Output the [x, y] coordinate of the center of the cell containing the given text.  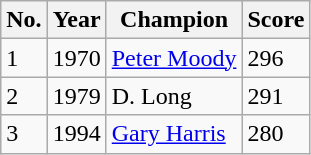
291 [276, 96]
1994 [76, 134]
296 [276, 58]
280 [276, 134]
Peter Moody [174, 58]
1979 [76, 96]
3 [24, 134]
No. [24, 20]
1970 [76, 58]
Gary Harris [174, 134]
Champion [174, 20]
2 [24, 96]
1 [24, 58]
D. Long [174, 96]
Score [276, 20]
Year [76, 20]
